Locate the cell with the specified text and output its (X, Y) center coordinate. 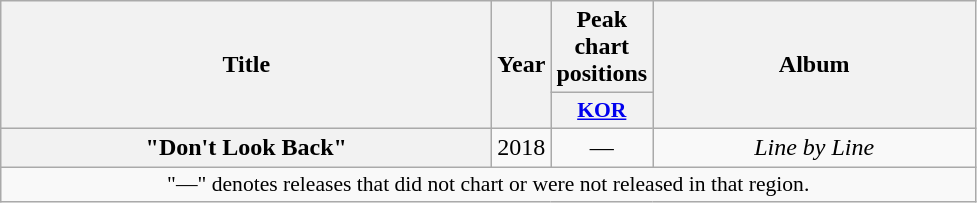
Year (522, 65)
KOR (602, 111)
Title (246, 65)
2018 (522, 147)
Peak chart positions (602, 47)
Album (814, 65)
"Don't Look Back" (246, 147)
"—" denotes releases that did not chart or were not released in that region. (488, 184)
— (602, 147)
Line by Line (814, 147)
